Return (X, Y) of the center of cell containing provided text 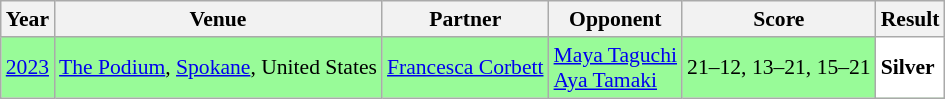
Year (28, 19)
2023 (28, 68)
Silver (910, 68)
21–12, 13–21, 15–21 (779, 68)
Score (779, 19)
Opponent (616, 19)
Venue (218, 19)
Partner (466, 19)
Maya Taguchi Aya Tamaki (616, 68)
The Podium, Spokane, United States (218, 68)
Result (910, 19)
Francesca Corbett (466, 68)
